Extract the [X, Y] coordinate from the center of the cell holding the provided text.  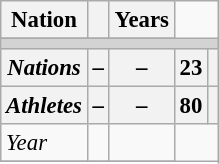
Athletes [44, 106]
Years [142, 20]
80 [190, 106]
Nation [44, 20]
23 [190, 68]
Year [44, 143]
Nations [44, 68]
